Capture the cell that displays the provided text and extract its [x, y] central coordinate. 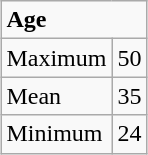
24 [130, 134]
Mean [56, 96]
Maximum [56, 58]
35 [130, 96]
Age [74, 20]
50 [130, 58]
Minimum [56, 134]
